Identify which cell holds the provided text, then report its [x, y] central coordinate. 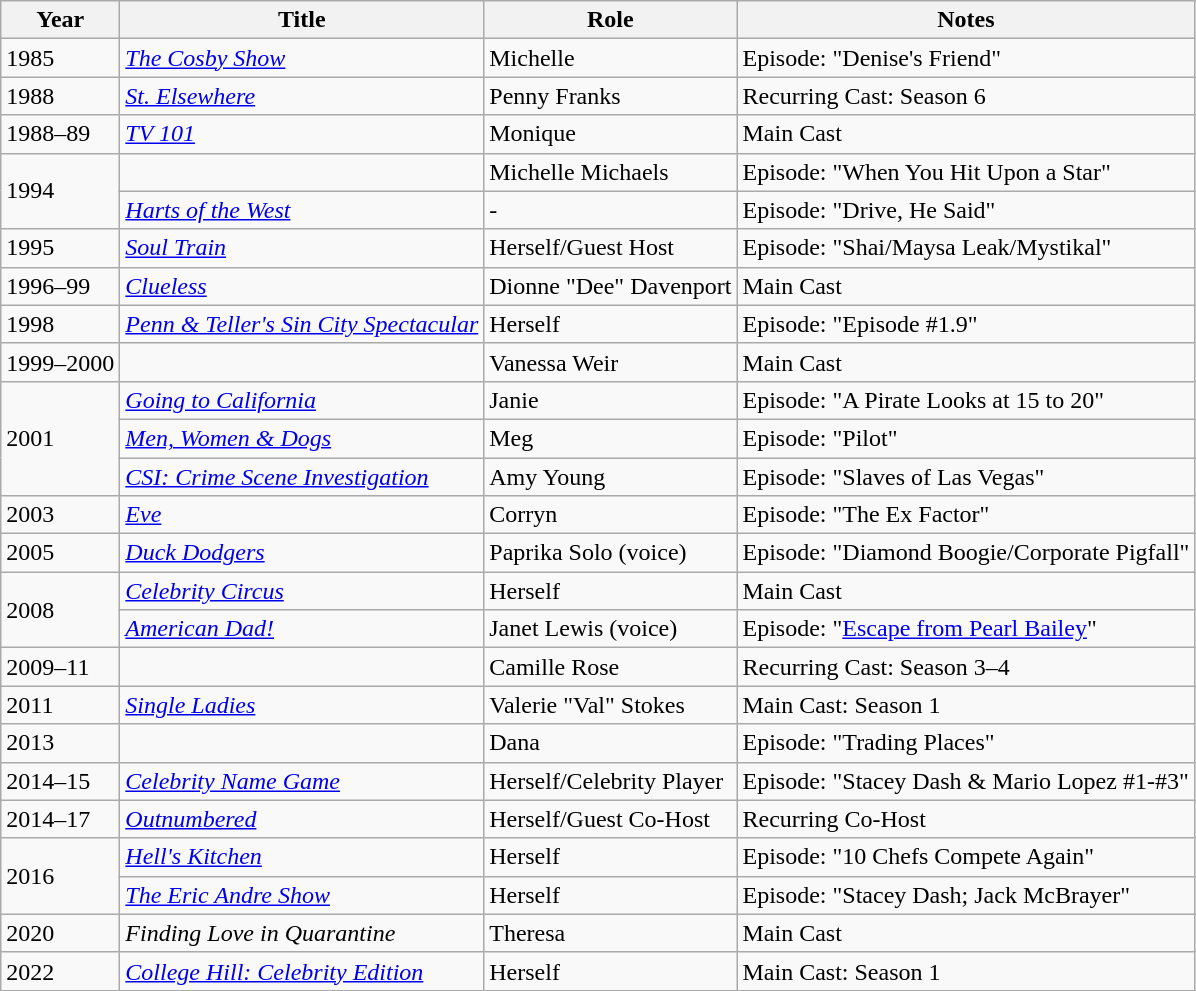
Episode: "The Ex Factor" [966, 515]
Episode: "Denise's Friend" [966, 58]
Dionne "Dee" Davenport [610, 286]
Episode: "Pilot" [966, 438]
CSI: Crime Scene Investigation [302, 477]
St. Elsewhere [302, 96]
2009–11 [60, 667]
Duck Dodgers [302, 553]
1996–99 [60, 286]
Episode: "Episode #1.9" [966, 324]
Theresa [610, 933]
TV 101 [302, 134]
Monique [610, 134]
Janie [610, 400]
Celebrity Name Game [302, 781]
Year [60, 20]
1985 [60, 58]
Celebrity Circus [302, 591]
Herself/Celebrity Player [610, 781]
Outnumbered [302, 819]
Valerie "Val" Stokes [610, 705]
2020 [60, 933]
Corryn [610, 515]
1995 [60, 248]
Michelle Michaels [610, 172]
Notes [966, 20]
Episode: "Stacey Dash; Jack McBrayer" [966, 895]
Harts of the West [302, 210]
1988 [60, 96]
Vanessa Weir [610, 362]
Men, Women & Dogs [302, 438]
2001 [60, 438]
Camille Rose [610, 667]
Episode: "Stacey Dash & Mario Lopez #1-#3" [966, 781]
Herself/Guest Host [610, 248]
Amy Young [610, 477]
1999–2000 [60, 362]
Michelle [610, 58]
Episode: "When You Hit Upon a Star" [966, 172]
2022 [60, 971]
Penn & Teller's Sin City Spectacular [302, 324]
Recurring Cast: Season 3–4 [966, 667]
2003 [60, 515]
Janet Lewis (voice) [610, 629]
Soul Train [302, 248]
1988–89 [60, 134]
Episode: "Slaves of Las Vegas" [966, 477]
Eve [302, 515]
Single Ladies [302, 705]
Penny Franks [610, 96]
Episode: "10 Chefs Compete Again" [966, 857]
2016 [60, 876]
Meg [610, 438]
Episode: "Escape from Pearl Bailey" [966, 629]
Herself/Guest Co-Host [610, 819]
Episode: "Diamond Boogie/Corporate Pigfall" [966, 553]
1994 [60, 191]
Recurring Cast: Season 6 [966, 96]
Title [302, 20]
American Dad! [302, 629]
2014–15 [60, 781]
Episode: "Drive, He Said" [966, 210]
College Hill: Celebrity Edition [302, 971]
Clueless [302, 286]
2014–17 [60, 819]
2005 [60, 553]
2008 [60, 610]
The Eric Andre Show [302, 895]
Episode: "Shai/Maysa Leak/Mystikal" [966, 248]
1998 [60, 324]
Dana [610, 743]
Going to California [302, 400]
Recurring Co-Host [966, 819]
Episode: "Trading Places" [966, 743]
Role [610, 20]
2011 [60, 705]
- [610, 210]
2013 [60, 743]
The Cosby Show [302, 58]
Finding Love in Quarantine [302, 933]
Hell's Kitchen [302, 857]
Episode: "A Pirate Looks at 15 to 20" [966, 400]
Paprika Solo (voice) [610, 553]
